Search for the cell housing the specified text and yield its (X, Y) center coordinate. 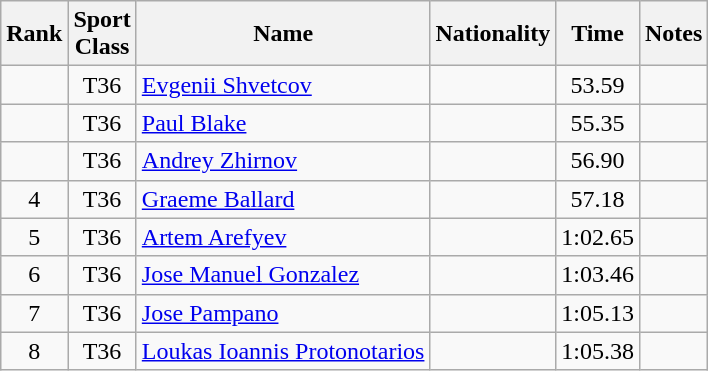
Paul Blake (283, 123)
8 (34, 351)
4 (34, 199)
7 (34, 313)
Name (283, 34)
53.59 (598, 85)
57.18 (598, 199)
5 (34, 237)
1:05.38 (598, 351)
56.90 (598, 161)
1:02.65 (598, 237)
Time (598, 34)
1:05.13 (598, 313)
Nationality (493, 34)
1:03.46 (598, 275)
Andrey Zhirnov (283, 161)
Jose Manuel Gonzalez (283, 275)
55.35 (598, 123)
Loukas Ioannis Protonotarios (283, 351)
Notes (673, 34)
Graeme Ballard (283, 199)
SportClass (102, 34)
Evgenii Shvetcov (283, 85)
Jose Pampano (283, 313)
Rank (34, 34)
Artem Arefyev (283, 237)
6 (34, 275)
